Determine the [X, Y] coordinate at the center of the cell enclosing the given text.  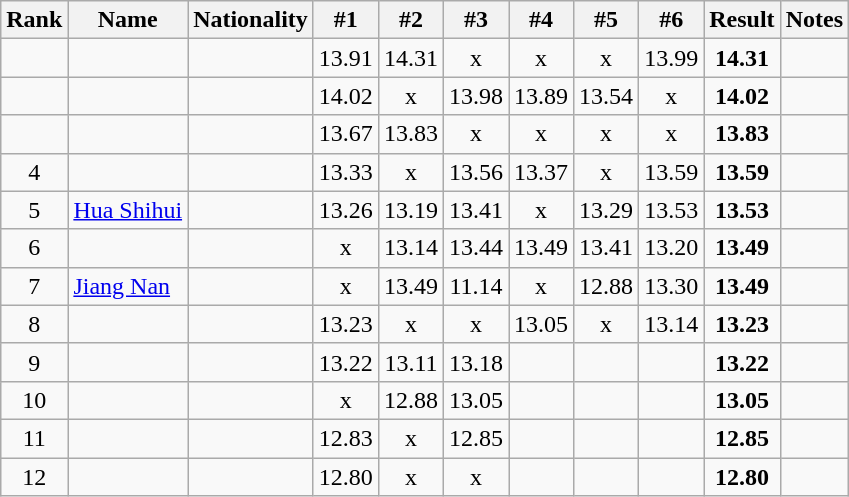
13.56 [476, 172]
#6 [672, 20]
#4 [542, 20]
11 [34, 438]
13.89 [542, 96]
Result [742, 20]
#5 [606, 20]
6 [34, 248]
13.29 [606, 210]
12.83 [346, 438]
13.26 [346, 210]
13.19 [410, 210]
7 [34, 286]
13.44 [476, 248]
Notes [814, 20]
#3 [476, 20]
13.37 [542, 172]
13.30 [672, 286]
4 [34, 172]
5 [34, 210]
Jiang Nan [128, 286]
Name [128, 20]
13.99 [672, 58]
11.14 [476, 286]
13.18 [476, 362]
13.67 [346, 134]
9 [34, 362]
12 [34, 477]
13.98 [476, 96]
Nationality [251, 20]
#1 [346, 20]
8 [34, 324]
13.54 [606, 96]
13.11 [410, 362]
Hua Shihui [128, 210]
13.33 [346, 172]
Rank [34, 20]
13.91 [346, 58]
13.20 [672, 248]
#2 [410, 20]
10 [34, 400]
